Provide the [X, Y] coordinate of the cell's center where the given text is located.  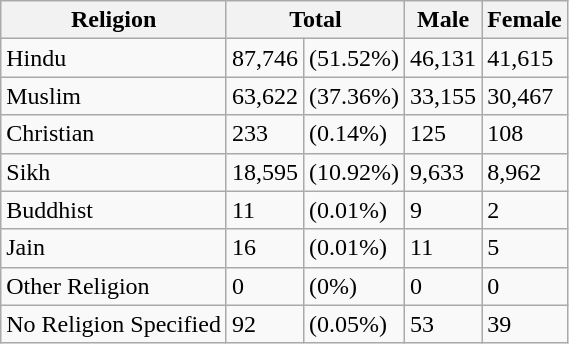
(37.36%) [354, 96]
Muslim [114, 96]
18,595 [264, 172]
39 [525, 324]
5 [525, 248]
8,962 [525, 172]
33,155 [444, 96]
2 [525, 210]
Christian [114, 134]
63,622 [264, 96]
125 [444, 134]
9 [444, 210]
(0.14%) [354, 134]
9,633 [444, 172]
108 [525, 134]
(51.52%) [354, 58]
(0%) [354, 286]
92 [264, 324]
41,615 [525, 58]
16 [264, 248]
Female [525, 20]
Jain [114, 248]
30,467 [525, 96]
(0.05%) [354, 324]
Sikh [114, 172]
46,131 [444, 58]
53 [444, 324]
233 [264, 134]
Hindu [114, 58]
Other Religion [114, 286]
Total [315, 20]
Buddhist [114, 210]
87,746 [264, 58]
No Religion Specified [114, 324]
(10.92%) [354, 172]
Religion [114, 20]
Male [444, 20]
